From the cell containing the given text, extract its center point as [X, Y] coordinate. 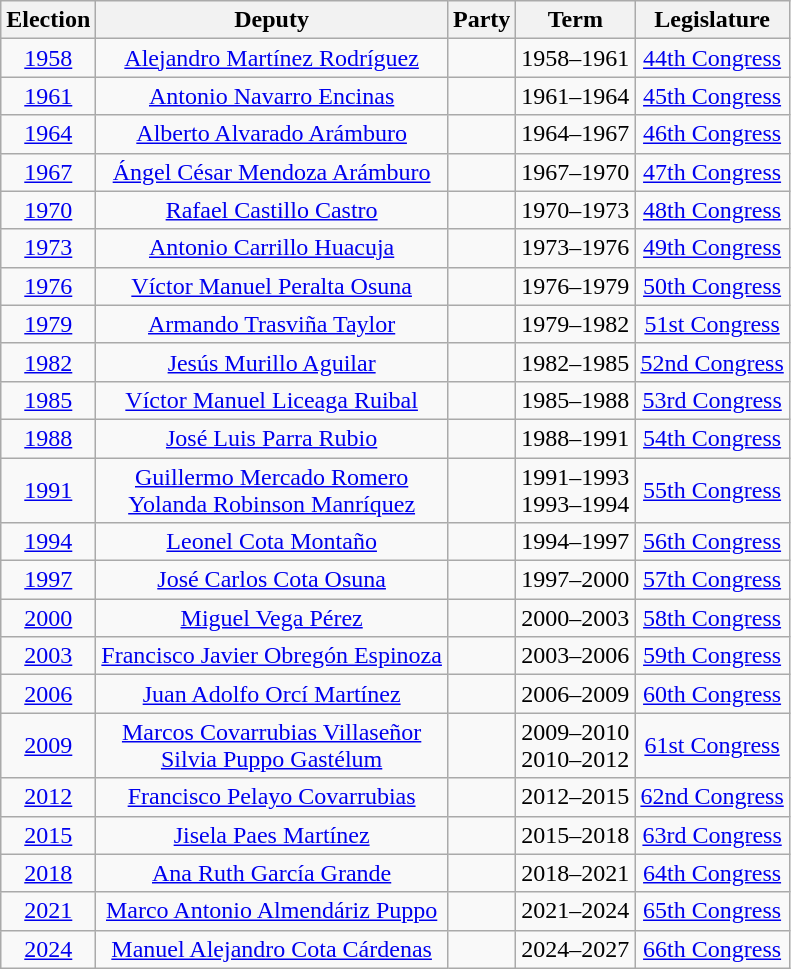
2006 [48, 694]
1973–1976 [576, 248]
44th Congress [712, 58]
2021 [48, 911]
Party [481, 20]
Marcos Covarrubias VillaseñorSilvia Puppo Gastélum [272, 746]
Term [576, 20]
Deputy [272, 20]
46th Congress [712, 134]
Legislature [712, 20]
57th Congress [712, 580]
Alberto Alvarado Arámburo [272, 134]
1964 [48, 134]
1997–2000 [576, 580]
1958 [48, 58]
2009 [48, 746]
1988–1991 [576, 438]
52nd Congress [712, 362]
54th Congress [712, 438]
49th Congress [712, 248]
Francisco Pelayo Covarrubias [272, 797]
2018 [48, 873]
1982 [48, 362]
1961–1964 [576, 96]
59th Congress [712, 656]
48th Congress [712, 210]
Armando Trasviña Taylor [272, 324]
2000–2003 [576, 618]
55th Congress [712, 490]
45th Congress [712, 96]
José Carlos Cota Osuna [272, 580]
2000 [48, 618]
Víctor Manuel Peralta Osuna [272, 286]
Ángel César Mendoza Arámburo [272, 172]
1967–1970 [576, 172]
1997 [48, 580]
58th Congress [712, 618]
62nd Congress [712, 797]
1994–1997 [576, 542]
1970–1973 [576, 210]
1979 [48, 324]
2015 [48, 835]
66th Congress [712, 949]
56th Congress [712, 542]
61st Congress [712, 746]
2015–2018 [576, 835]
Antonio Carrillo Huacuja [272, 248]
1979–1982 [576, 324]
Marco Antonio Almendáriz Puppo [272, 911]
2012–2015 [576, 797]
Ana Ruth García Grande [272, 873]
1964–1967 [576, 134]
2021–2024 [576, 911]
51st Congress [712, 324]
Leonel Cota Montaño [272, 542]
1985 [48, 400]
1970 [48, 210]
2012 [48, 797]
53rd Congress [712, 400]
65th Congress [712, 911]
2006–2009 [576, 694]
1991 [48, 490]
1991–19931993–1994 [576, 490]
Juan Adolfo Orcí Martínez [272, 694]
2024 [48, 949]
Jisela Paes Martínez [272, 835]
1985–1988 [576, 400]
47th Congress [712, 172]
2009–20102010–2012 [576, 746]
Alejandro Martínez Rodríguez [272, 58]
60th Congress [712, 694]
Jesús Murillo Aguilar [272, 362]
Election [48, 20]
José Luis Parra Rubio [272, 438]
64th Congress [712, 873]
1961 [48, 96]
1958–1961 [576, 58]
1976–1979 [576, 286]
Francisco Javier Obregón Espinoza [272, 656]
2003 [48, 656]
63rd Congress [712, 835]
2024–2027 [576, 949]
Miguel Vega Pérez [272, 618]
1967 [48, 172]
1973 [48, 248]
Guillermo Mercado RomeroYolanda Robinson Manríquez [272, 490]
2018–2021 [576, 873]
50th Congress [712, 286]
1982–1985 [576, 362]
2003–2006 [576, 656]
1988 [48, 438]
1976 [48, 286]
Rafael Castillo Castro [272, 210]
1994 [48, 542]
Manuel Alejandro Cota Cárdenas [272, 949]
Víctor Manuel Liceaga Ruibal [272, 400]
Antonio Navarro Encinas [272, 96]
